Search for the cell housing the specified text and yield its (X, Y) center coordinate. 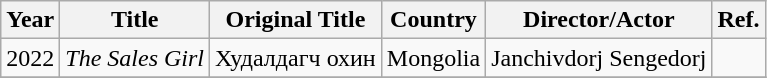
Director/Actor (599, 20)
Ref. (738, 20)
The Sales Girl (135, 58)
Janchivdorj Sengedorj (599, 58)
Mongolia (433, 58)
Year (30, 20)
Country (433, 20)
Original Title (296, 20)
Худалдагч охин (296, 58)
Title (135, 20)
2022 (30, 58)
